Detect which cell encompasses the target text, then output its (X, Y) center coordinate. 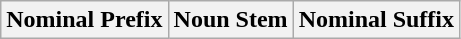
Nominal Prefix (84, 20)
Noun Stem (230, 20)
Nominal Suffix (376, 20)
